Identify which cell holds the provided text, then report its (x, y) central coordinate. 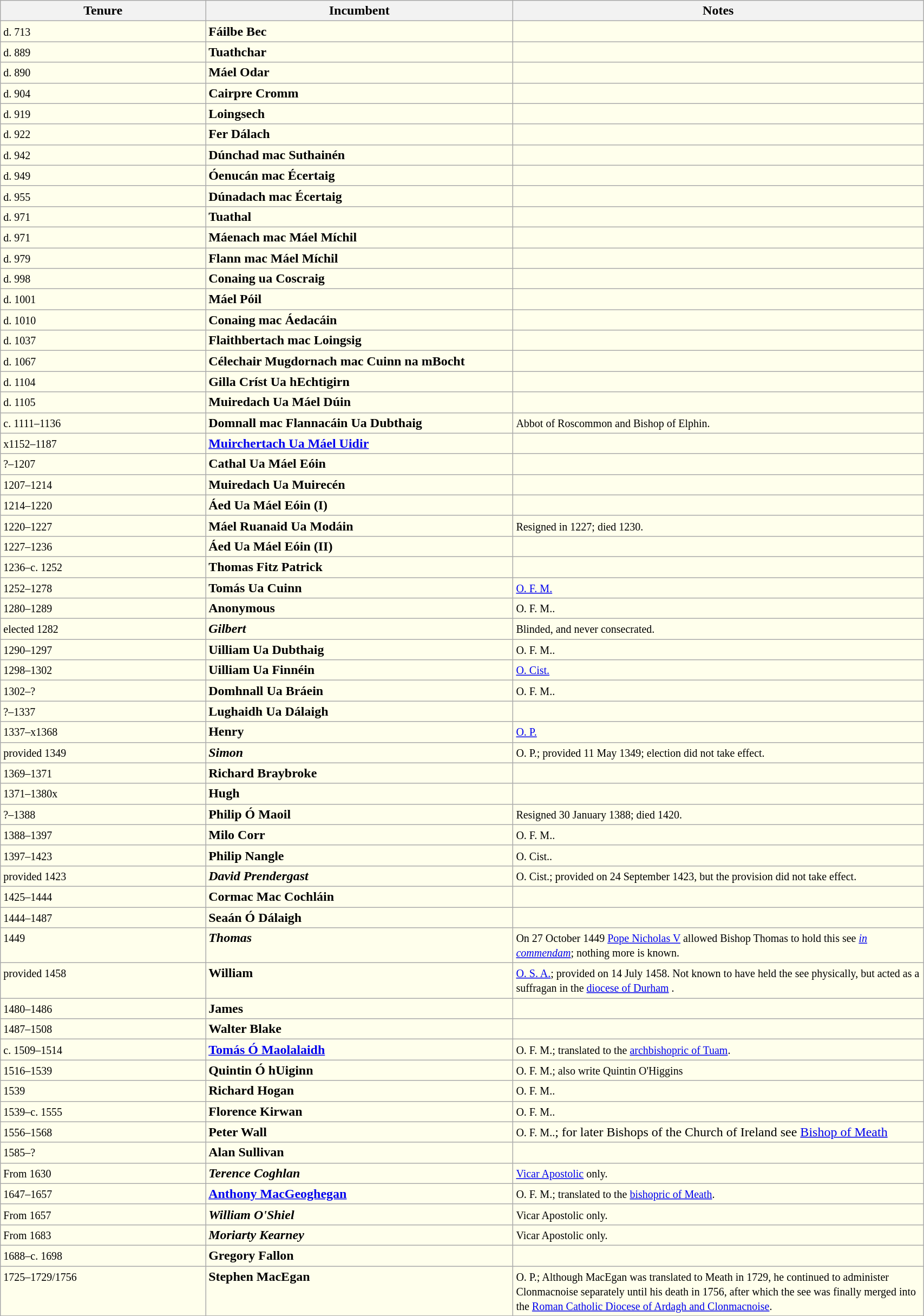
d. 1067 (103, 361)
Seaán Ó Dálaigh (359, 918)
1220–1227 (103, 526)
c. 1509–1514 (103, 1050)
O. P.; provided 11 May 1349; election did not take effect. (718, 752)
O. P. (718, 732)
Resigned in 1227; died 1230. (718, 526)
1302–? (103, 691)
Uilliam Ua Finnéin (359, 670)
elected 1282 (103, 629)
Muiredach Ua Máel Dúin (359, 402)
Alan Sullivan (359, 1153)
Flaithbertach mac Loingsig (359, 341)
Óenucán mac Écertaig (359, 175)
Cairpre Cromm (359, 93)
Anthony MacGeoghegan (359, 1194)
1688–c. 1698 (103, 1255)
Richard Hogan (359, 1091)
1337–x1368 (103, 732)
?–1388 (103, 814)
d. 949 (103, 175)
x1152–1187 (103, 443)
1480–1486 (103, 1009)
Lughaidh Ua Dálaigh (359, 711)
Muirchertach Ua Máel Uidir (359, 443)
Philip Ó Maoil (359, 814)
Simon (359, 752)
1647–1657 (103, 1194)
Richard Braybroke (359, 773)
1449 (103, 945)
1425–1444 (103, 896)
provided 1423 (103, 876)
d. 713 (103, 31)
Milo Corr (359, 835)
David Prendergast (359, 876)
Henry (359, 732)
Florence Kirwan (359, 1111)
Thomas Fitz Patrick (359, 567)
O. S. A.; provided on 14 July 1458. Not known to have held the see physically, but acted as a suffragan in the diocese of Durham . (718, 981)
William (359, 981)
1236–c. 1252 (103, 567)
d. 1037 (103, 341)
1290–1297 (103, 650)
1369–1371 (103, 773)
d. 904 (103, 93)
Incumbent (359, 11)
d. 955 (103, 196)
Hugh (359, 794)
Anonymous (359, 608)
Gilbert (359, 629)
Uilliam Ua Dubthaig (359, 650)
1388–1397 (103, 835)
Tomás Ua Cuinn (359, 587)
d. 942 (103, 155)
c. 1111–1136 (103, 423)
On 27 October 1449 Pope Nicholas V allowed Bishop Thomas to hold this see in commendam; nothing more is known. (718, 945)
O. F. M. (718, 587)
O. F. M.; translated to the archbishopric of Tuam. (718, 1050)
Conaing mac Áedacáin (359, 320)
1725–1729/1756 (103, 1291)
provided 1349 (103, 752)
Máel Ruanaid Ua Modáin (359, 526)
provided 1458 (103, 981)
O. Cist.. (718, 855)
1227–1236 (103, 546)
d. 889 (103, 52)
Blinded, and never consecrated. (718, 629)
Cormac Mac Cochláin (359, 896)
1539 (103, 1091)
Muiredach Ua Muirecén (359, 485)
From 1683 (103, 1235)
1252–1278 (103, 587)
1298–1302 (103, 670)
d. 1001 (103, 299)
1556–1568 (103, 1132)
Tuathal (359, 217)
Resigned 30 January 1388; died 1420. (718, 814)
?–1207 (103, 464)
O. Cist. (718, 670)
Máel Odar (359, 73)
d. 1010 (103, 320)
From 1630 (103, 1173)
1487–1508 (103, 1029)
?–1337 (103, 711)
Máenach mac Máel Míchil (359, 237)
d. 890 (103, 73)
1444–1487 (103, 918)
Tuathchar (359, 52)
Terence Coghlan (359, 1173)
1214–1220 (103, 505)
Áed Ua Máel Eóin (I) (359, 505)
d. 1105 (103, 402)
Máel Póil (359, 299)
Gilla Críst Ua hEchtigirn (359, 382)
O. Cist.; provided on 24 September 1423, but the provision did not take effect. (718, 876)
Tenure (103, 11)
Philip Nangle (359, 855)
Abbot of Roscommon and Bishop of Elphin. (718, 423)
Conaing ua Coscraig (359, 279)
d. 1104 (103, 382)
1516–1539 (103, 1070)
Quintin Ó hUiginn (359, 1070)
d. 998 (103, 279)
Domnall mac Flannacáin Ua Dubthaig (359, 423)
1397–1423 (103, 855)
1280–1289 (103, 608)
Áed Ua Máel Eóin (II) (359, 546)
Walter Blake (359, 1029)
1371–1380x (103, 794)
O. F. M.; translated to the bishopric of Meath. (718, 1194)
Dúnadach mac Écertaig (359, 196)
Stephen MacEgan (359, 1291)
1207–1214 (103, 485)
Fáilbe Bec (359, 31)
Notes (718, 11)
Flann mac Máel Míchil (359, 258)
Célechair Mugdornach mac Cuinn na mBocht (359, 361)
1539–c. 1555 (103, 1111)
James (359, 1009)
Cathal Ua Máel Eóin (359, 464)
From 1657 (103, 1214)
Thomas (359, 945)
1585–? (103, 1153)
William O'Shiel (359, 1214)
Domhnall Ua Bráein (359, 691)
O. F. M.; also write Quintin O'Higgins (718, 1070)
Fer Dálach (359, 134)
d. 979 (103, 258)
Loingsech (359, 114)
Gregory Fallon (359, 1255)
d. 922 (103, 134)
Peter Wall (359, 1132)
Moriarty Kearney (359, 1235)
Tomás Ó Maolalaidh (359, 1050)
O. F. M..; for later Bishops of the Church of Ireland see Bishop of Meath (718, 1132)
Dúnchad mac Suthainén (359, 155)
d. 919 (103, 114)
